Capture the cell that displays the provided text and extract its (x, y) central coordinate. 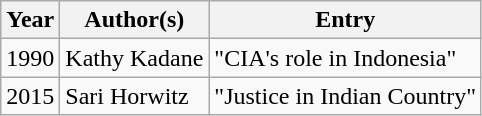
2015 (30, 96)
1990 (30, 58)
Kathy Kadane (134, 58)
Year (30, 20)
Sari Horwitz (134, 96)
Author(s) (134, 20)
"CIA's role in Indonesia" (346, 58)
Entry (346, 20)
"Justice in Indian Country" (346, 96)
